Extract the [X, Y] coordinate from the center of the cell holding the provided text.  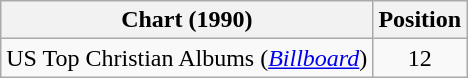
US Top Christian Albums (Billboard) [187, 58]
Position [420, 20]
12 [420, 58]
Chart (1990) [187, 20]
